Output the [x, y] coordinate of the center of the cell containing the given text.  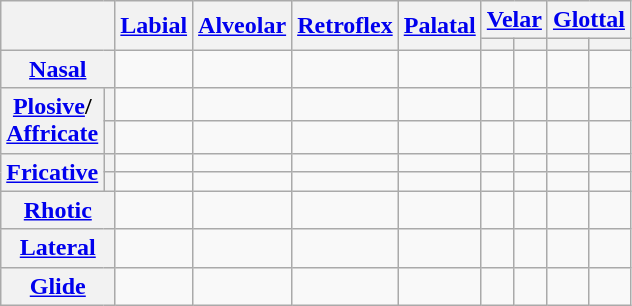
Glide [58, 286]
Lateral [58, 248]
Velar [514, 20]
Glottal [588, 20]
Fricative [52, 172]
Nasal [58, 69]
Plosive/Affricate [52, 120]
Labial [154, 26]
Alveolar [242, 26]
Retroflex [346, 26]
Palatal [440, 26]
Rhotic [58, 210]
